From the cell containing the given text, extract its center point as [x, y] coordinate. 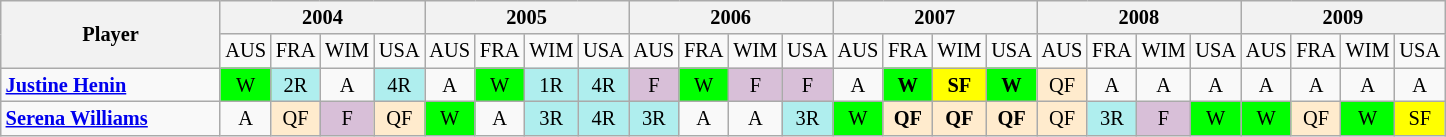
Player [111, 34]
Justine Henin [111, 85]
2007 [935, 17]
2009 [1343, 17]
Serena Williams [111, 118]
2R [296, 85]
2005 [526, 17]
2008 [1139, 17]
1R [551, 85]
2006 [731, 17]
2004 [322, 17]
